Extract the (x, y) coordinate from the center of the cell holding the provided text.  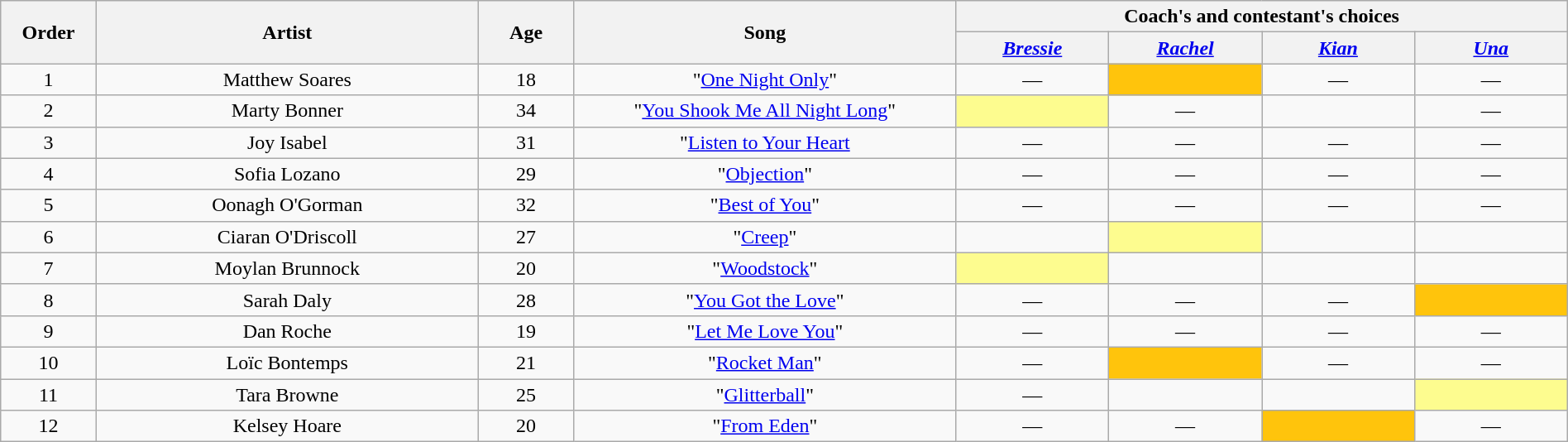
31 (526, 142)
4 (49, 174)
Age (526, 32)
2 (49, 111)
"You Shook Me All Night Long" (765, 111)
18 (526, 79)
5 (49, 205)
Kian (1338, 48)
32 (526, 205)
"Creep" (765, 237)
"Woodstock" (765, 268)
"From Eden" (765, 426)
Loïc Bontemps (287, 363)
6 (49, 237)
"Objection" (765, 174)
Moylan Brunnock (287, 268)
Bressie (1032, 48)
Tara Browne (287, 395)
Ciaran O'Driscoll (287, 237)
3 (49, 142)
34 (526, 111)
Oonagh O'Gorman (287, 205)
Una (1490, 48)
29 (526, 174)
"Let Me Love You" (765, 331)
Coach's and contestant's choices (1262, 17)
27 (526, 237)
Sarah Daly (287, 300)
19 (526, 331)
"You Got the Love" (765, 300)
Artist (287, 32)
"Listen to Your Heart (765, 142)
9 (49, 331)
Order (49, 32)
28 (526, 300)
Sofia Lozano (287, 174)
Dan Roche (287, 331)
Marty Bonner (287, 111)
7 (49, 268)
21 (526, 363)
12 (49, 426)
Matthew Soares (287, 79)
8 (49, 300)
Joy Isabel (287, 142)
"Best of You" (765, 205)
"Glitterball" (765, 395)
25 (526, 395)
"One Night Only" (765, 79)
Rachel (1186, 48)
10 (49, 363)
Kelsey Hoare (287, 426)
11 (49, 395)
Song (765, 32)
"Rocket Man" (765, 363)
1 (49, 79)
